Provide the (x, y) coordinate of the cell's center where the given text is located.  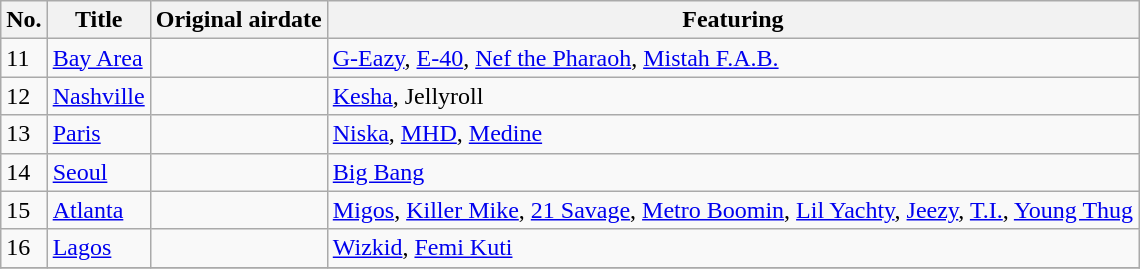
Wizkid, Femi Kuti (732, 248)
Featuring (732, 20)
Migos, Killer Mike, 21 Savage, Metro Boomin, Lil Yachty, Jeezy, T.I., Young Thug (732, 210)
Paris (98, 134)
Seoul (98, 172)
G-Eazy, E-40, Nef the Pharaoh, Mistah F.A.B. (732, 58)
No. (24, 20)
15 (24, 210)
Niska, MHD, Medine (732, 134)
Lagos (98, 248)
16 (24, 248)
Bay Area (98, 58)
Atlanta (98, 210)
14 (24, 172)
12 (24, 96)
11 (24, 58)
Kesha, Jellyroll (732, 96)
13 (24, 134)
Original airdate (238, 20)
Big Bang (732, 172)
Nashville (98, 96)
Title (98, 20)
